Return [X, Y] of the center of cell containing provided text 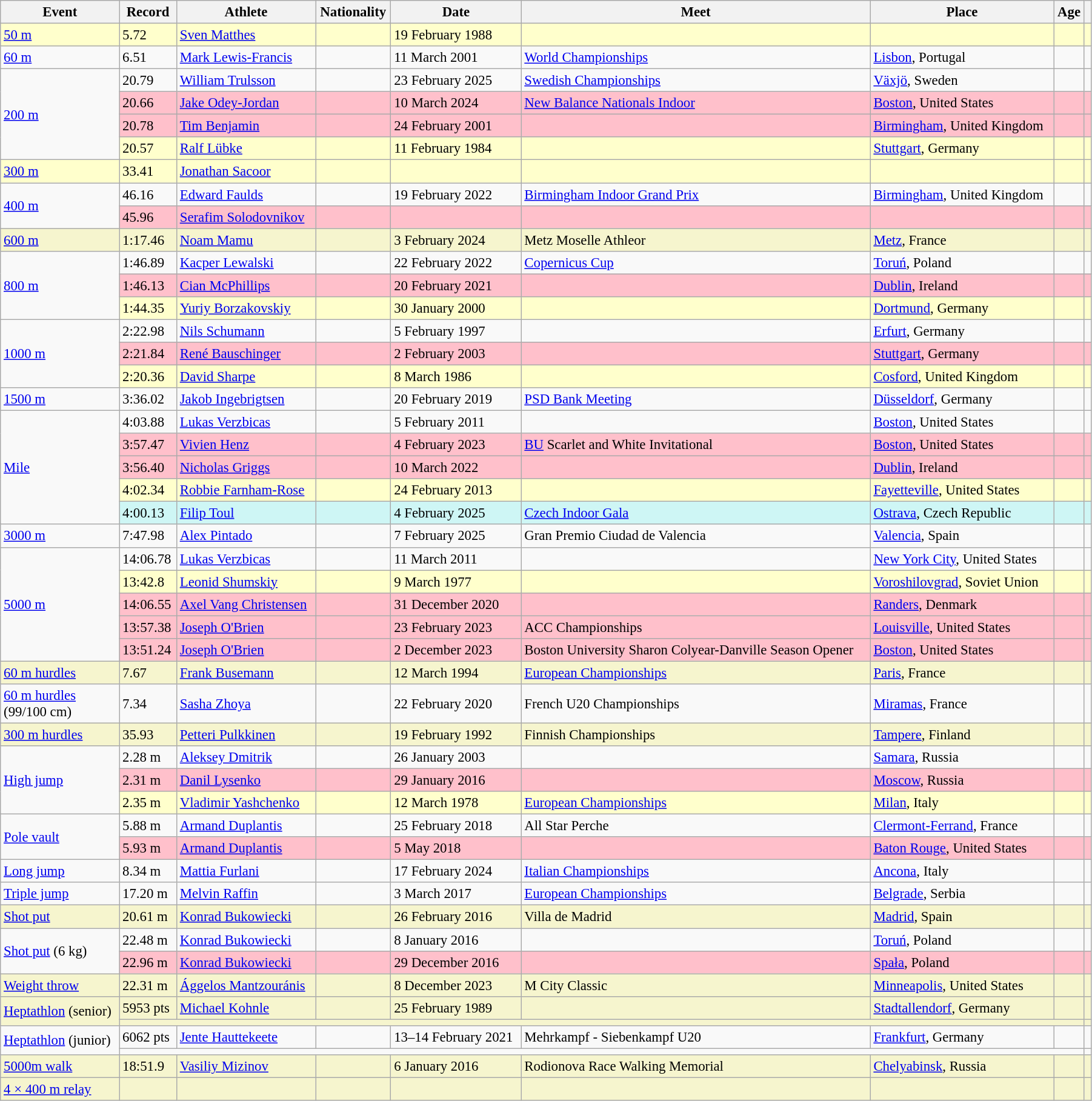
2 February 2003 [456, 354]
14:06.55 [148, 604]
Serafim Solodovnikov [246, 217]
Moscow, Russia [962, 780]
2 December 2023 [456, 650]
60 m hurdles(99/100 cm) [60, 704]
20.66 [148, 103]
Leonid Shumskiy [246, 582]
Shot put [60, 917]
René Bauschinger [246, 354]
David Sharpe [246, 376]
New Balance Nationals Indoor [696, 103]
Spała, Poland [962, 962]
6062 pts [148, 1037]
Lisbon, Portugal [962, 58]
Alex Pintado [246, 536]
Louisville, United States [962, 627]
22 February 2020 [456, 704]
Nicholas Griggs [246, 468]
5 May 2018 [456, 848]
3 March 2017 [456, 894]
29 January 2016 [456, 780]
M City Classic [696, 985]
31 December 2020 [456, 604]
20.78 [148, 126]
10 March 2022 [456, 468]
Pole vault [60, 837]
20.79 [148, 81]
5000m walk [60, 1066]
24 February 2013 [456, 490]
Valencia, Spain [962, 536]
17.20 m [148, 894]
800 m [60, 285]
26 January 2003 [456, 757]
Düsseldorf, Germany [962, 399]
3:36.02 [148, 399]
Rodionova Race Walking Memorial [696, 1066]
Event [60, 12]
New York City, United States [962, 559]
Robbie Farnham-Rose [246, 490]
6.51 [148, 58]
20 February 2021 [456, 285]
3 February 2024 [456, 240]
Dortmund, Germany [962, 308]
Axel Vang Christensen [246, 604]
Paris, France [962, 673]
Ancona, Italy [962, 871]
2.35 m [148, 803]
Czech Indoor Gala [696, 513]
Randers, Denmark [962, 604]
Swedish Championships [696, 81]
9 March 1977 [456, 582]
7.67 [148, 673]
Record [148, 12]
200 m [60, 115]
Birmingham Indoor Grand Prix [696, 195]
4 February 2025 [456, 513]
60 m hurdles [60, 673]
11 March 2001 [456, 58]
Yuriy Borzakovskiy [246, 308]
Shot put (6 kg) [60, 951]
20 February 2019 [456, 399]
Växjö, Sweden [962, 81]
Voroshilovgrad, Soviet Union [962, 582]
50 m [60, 35]
Vasiliy Mizinov [246, 1066]
Nationality [353, 12]
French U20 Championships [696, 704]
23 February 2023 [456, 627]
2:20.36 [148, 376]
18:51.9 [148, 1066]
Madrid, Spain [962, 917]
29 December 2016 [456, 962]
19 February 1988 [456, 35]
26 February 2016 [456, 917]
19 February 1992 [456, 734]
2:22.98 [148, 331]
33.41 [148, 171]
Erfurt, Germany [962, 331]
30 January 2000 [456, 308]
7.34 [148, 704]
Belgrade, Serbia [962, 894]
1:17.46 [148, 240]
Boston University Sharon Colyear-Danville Season Opener [696, 650]
8 December 2023 [456, 985]
Michael Kohnle [246, 1008]
35.93 [148, 734]
BU Scarlet and White Invitational [696, 445]
6 January 2016 [456, 1066]
Stadtallendorf, Germany [962, 1008]
Aleksey Dmitrik [246, 757]
Sven Matthes [246, 35]
Milan, Italy [962, 803]
7 February 2025 [456, 536]
1000 m [60, 354]
Metz, France [962, 240]
Mark Lewis-Francis [246, 58]
Frankfurt, Germany [962, 1037]
4:00.13 [148, 513]
8 March 1986 [456, 376]
Long jump [60, 871]
2.31 m [148, 780]
400 m [60, 206]
Finnish Championships [696, 734]
46.16 [148, 195]
25 February 2018 [456, 826]
Heptathlon (junior) [60, 1040]
2:21.84 [148, 354]
William Trulsson [246, 81]
Gran Premio Ciudad de Valencia [696, 536]
17 February 2024 [456, 871]
Meet [696, 12]
24 February 2001 [456, 126]
13:57.38 [148, 627]
22.31 m [148, 985]
12 March 1978 [456, 803]
5.93 m [148, 848]
Miramas, France [962, 704]
Melvin Raffin [246, 894]
25 February 1989 [456, 1008]
5.72 [148, 35]
Jente Hauttekeete [246, 1037]
60 m [60, 58]
Ággelos Mantzouránis [246, 985]
Ostrava, Czech Republic [962, 513]
4:03.88 [148, 422]
5.88 m [148, 826]
Chelyabinsk, Russia [962, 1066]
Kacper Lewalski [246, 262]
Cian McPhillips [246, 285]
1500 m [60, 399]
19 February 2022 [456, 195]
12 March 1994 [456, 673]
Baton Rouge, United States [962, 848]
14:06.78 [148, 559]
2.28 m [148, 757]
5 February 2011 [456, 422]
300 m hurdles [60, 734]
Ralf Lübke [246, 148]
Heptathlon (senior) [60, 1011]
Clermont-Ferrand, France [962, 826]
Date [456, 12]
300 m [60, 171]
11 February 1984 [456, 148]
Danil Lysenko [246, 780]
Jake Odey-Jordan [246, 103]
1:46.89 [148, 262]
4 February 2023 [456, 445]
4:02.34 [148, 490]
Minneapolis, United States [962, 985]
3:56.40 [148, 468]
10 March 2024 [456, 103]
13–14 February 2021 [456, 1037]
22.96 m [148, 962]
Athlete [246, 12]
1:44.35 [148, 308]
8.34 m [148, 871]
Jonathan Sacoor [246, 171]
Fayetteville, United States [962, 490]
Mile [60, 468]
Noam Mamu [246, 240]
Filip Toul [246, 513]
Jakob Ingebrigtsen [246, 399]
1:46.13 [148, 285]
Vladimir Yashchenko [246, 803]
5000 m [60, 604]
Tampere, Finland [962, 734]
7:47.98 [148, 536]
Age [1069, 12]
Frank Busemann [246, 673]
Copernicus Cup [696, 262]
22.48 m [148, 940]
Triple jump [60, 894]
20.57 [148, 148]
Mattia Furlani [246, 871]
PSD Bank Meeting [696, 399]
Place [962, 12]
5 February 1997 [456, 331]
600 m [60, 240]
Nils Schumann [246, 331]
5953 pts [148, 1008]
20.61 m [148, 917]
22 February 2022 [456, 262]
Villa de Madrid [696, 917]
Cosford, United Kingdom [962, 376]
Italian Championships [696, 871]
All Star Perche [696, 826]
11 March 2011 [456, 559]
World Championships [696, 58]
Weight throw [60, 985]
4 × 400 m relay [60, 1089]
Edward Faulds [246, 195]
Petteri Pulkkinen [246, 734]
ACC Championships [696, 627]
13:51.24 [148, 650]
3000 m [60, 536]
Mehrkampf - Siebenkampf U20 [696, 1037]
Samara, Russia [962, 757]
High jump [60, 780]
Sasha Zhoya [246, 704]
Metz Moselle Athleor [696, 240]
8 January 2016 [456, 940]
Vivien Henz [246, 445]
13:42.8 [148, 582]
Tim Benjamin [246, 126]
45.96 [148, 217]
23 February 2025 [456, 81]
3:57.47 [148, 445]
